Pinpoint the cell where the given text exists, returning its (X, Y) midpoint coordinate. 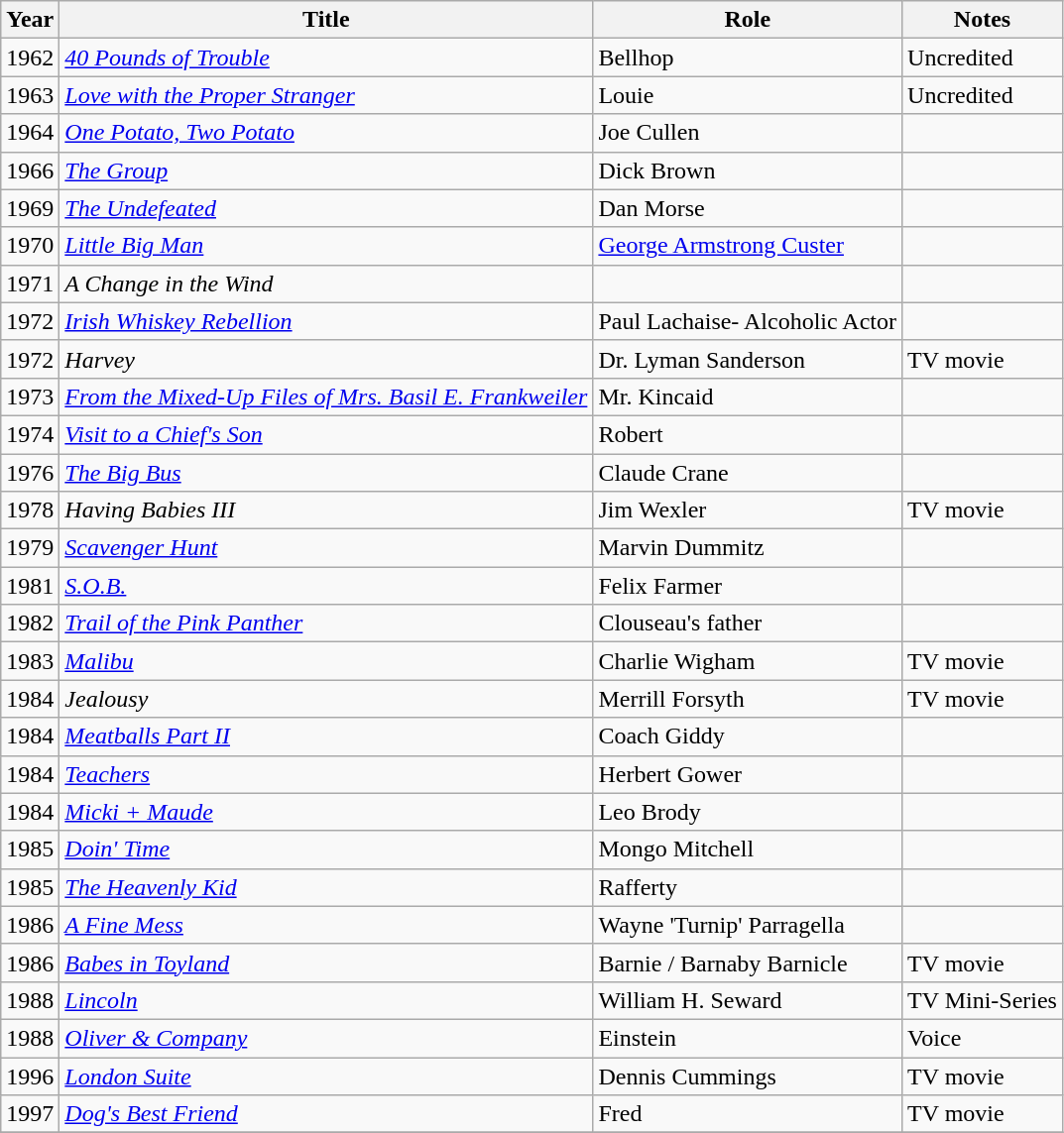
George Armstrong Custer (748, 246)
Jim Wexler (748, 510)
Meatballs Part II (326, 736)
Love with the Proper Stranger (326, 95)
Paul Lachaise- Alcoholic Actor (748, 321)
Babes in Toyland (326, 963)
1966 (30, 170)
1978 (30, 510)
1970 (30, 246)
Bellhop (748, 57)
1981 (30, 586)
The Big Bus (326, 473)
Scavenger Hunt (326, 548)
Dennis Cummings (748, 1076)
1971 (30, 283)
Doin' Time (326, 850)
Wayne 'Turnip' Parragella (748, 925)
Barnie / Barnaby Barnicle (748, 963)
Having Babies III (326, 510)
1962 (30, 57)
From the Mixed-Up Files of Mrs. Basil E. Frankweiler (326, 397)
Jealousy (326, 699)
1976 (30, 473)
Mr. Kincaid (748, 397)
1964 (30, 133)
TV Mini-Series (983, 1000)
The Undefeated (326, 208)
William H. Seward (748, 1000)
Leo Brody (748, 812)
Dan Morse (748, 208)
Voice (983, 1038)
Teachers (326, 774)
S.O.B. (326, 586)
Trail of the Pink Panther (326, 623)
Marvin Dummitz (748, 548)
1997 (30, 1114)
1973 (30, 397)
Irish Whiskey Rebellion (326, 321)
Visit to a Chief's Son (326, 434)
Lincoln (326, 1000)
Merrill Forsyth (748, 699)
Malibu (326, 661)
Herbert Gower (748, 774)
Oliver & Company (326, 1038)
1979 (30, 548)
Felix Farmer (748, 586)
Claude Crane (748, 473)
Rafferty (748, 887)
1974 (30, 434)
Coach Giddy (748, 736)
A Fine Mess (326, 925)
Fred (748, 1114)
Harvey (326, 359)
1969 (30, 208)
Dick Brown (748, 170)
London Suite (326, 1076)
1996 (30, 1076)
1983 (30, 661)
Notes (983, 20)
Louie (748, 95)
The Group (326, 170)
Dr. Lyman Sanderson (748, 359)
1963 (30, 95)
Einstein (748, 1038)
Mongo Mitchell (748, 850)
Little Big Man (326, 246)
Charlie Wigham (748, 661)
Robert (748, 434)
One Potato, Two Potato (326, 133)
40 Pounds of Trouble (326, 57)
The Heavenly Kid (326, 887)
Role (748, 20)
Clouseau's father (748, 623)
1982 (30, 623)
Title (326, 20)
Joe Cullen (748, 133)
Dog's Best Friend (326, 1114)
A Change in the Wind (326, 283)
Micki + Maude (326, 812)
Year (30, 20)
